For the text-containing cell, return its midpoint in (x, y) coordinate format. 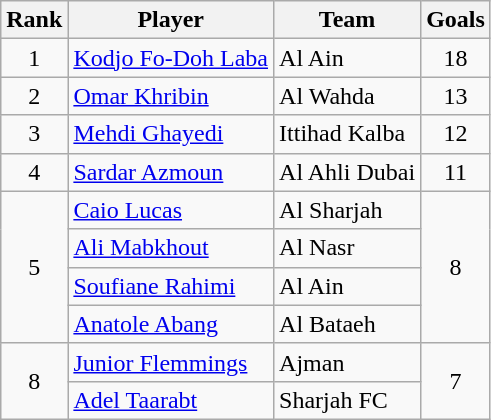
Anatole Abang (171, 324)
Ajman (348, 362)
Player (171, 20)
Kodjo Fo-Doh Laba (171, 58)
Al Ahli Dubai (348, 172)
Adel Taarabt (171, 400)
Team (348, 20)
Al Nasr (348, 248)
Sardar Azmoun (171, 172)
18 (456, 58)
4 (34, 172)
Goals (456, 20)
Ali Mabkhout (171, 248)
Al Sharjah (348, 210)
Soufiane Rahimi (171, 286)
Caio Lucas (171, 210)
7 (456, 381)
Al Bataeh (348, 324)
2 (34, 96)
13 (456, 96)
Omar Khribin (171, 96)
Ittihad Kalba (348, 134)
1 (34, 58)
11 (456, 172)
Sharjah FC (348, 400)
12 (456, 134)
Junior Flemmings (171, 362)
3 (34, 134)
5 (34, 267)
Rank (34, 20)
Mehdi Ghayedi (171, 134)
Al Wahda (348, 96)
